Scan for the cell matching the given text and deliver its (x, y) coordinate at center. 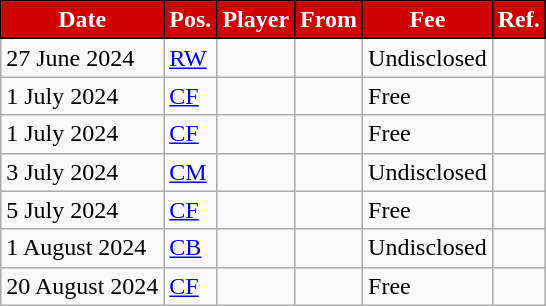
27 June 2024 (82, 58)
20 August 2024 (82, 286)
CB (190, 248)
Player (256, 20)
Ref. (518, 20)
CM (190, 172)
1 August 2024 (82, 248)
Date (82, 20)
3 July 2024 (82, 172)
From (329, 20)
Pos. (190, 20)
Fee (428, 20)
RW (190, 58)
5 July 2024 (82, 210)
